Return [X, Y] of the center of cell containing provided text 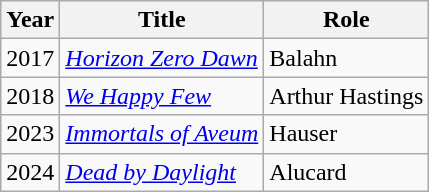
Dead by Daylight [162, 172]
Immortals of Aveum [162, 134]
We Happy Few [162, 96]
Hauser [346, 134]
Balahn [346, 58]
2017 [30, 58]
Arthur Hastings [346, 96]
2018 [30, 96]
2024 [30, 172]
Year [30, 20]
Alucard [346, 172]
Title [162, 20]
2023 [30, 134]
Role [346, 20]
Horizon Zero Dawn [162, 58]
